For the text-containing cell, return its midpoint in [x, y] coordinate format. 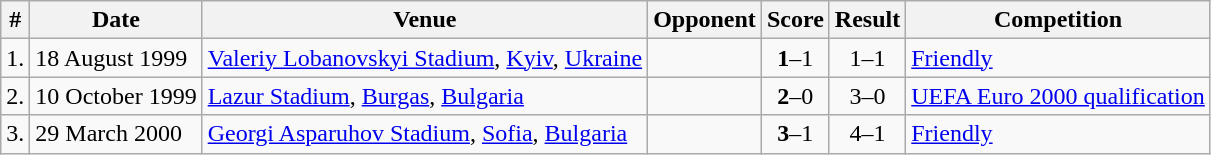
Venue [424, 20]
2–0 [795, 96]
Result [867, 20]
Opponent [705, 20]
29 March 2000 [116, 134]
18 August 1999 [116, 58]
UEFA Euro 2000 qualification [1058, 96]
3. [16, 134]
Competition [1058, 20]
Date [116, 20]
3–0 [867, 96]
2. [16, 96]
Lazur Stadium, Burgas, Bulgaria [424, 96]
3–1 [795, 134]
Georgi Asparuhov Stadium, Sofia, Bulgaria [424, 134]
Valeriy Lobanovskyi Stadium, Kyiv, Ukraine [424, 58]
4–1 [867, 134]
# [16, 20]
1. [16, 58]
10 October 1999 [116, 96]
Score [795, 20]
